Detect which cell encompasses the target text, then output its [x, y] center coordinate. 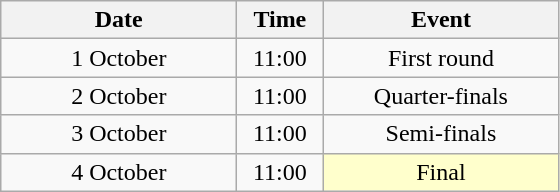
Date [119, 20]
4 October [119, 172]
Event [441, 20]
Final [441, 172]
Time [280, 20]
Semi-finals [441, 134]
1 October [119, 58]
3 October [119, 134]
First round [441, 58]
Quarter-finals [441, 96]
2 October [119, 96]
